Return the (x, y) coordinate for the center point of the cell that contains the specified text.  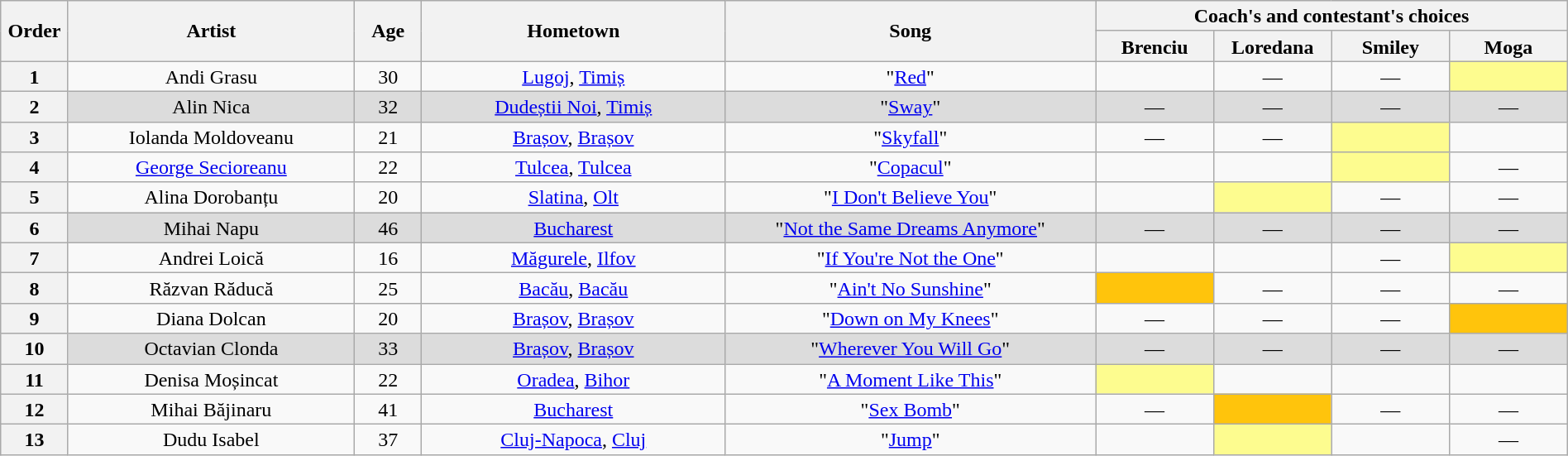
8 (35, 288)
"A Moment Like This" (911, 379)
"Skyfall" (911, 137)
Brenciu (1154, 46)
"If You're Not the One" (911, 258)
37 (389, 440)
"Down on My Knees" (911, 318)
"Copacul" (911, 167)
7 (35, 258)
Andi Grasu (211, 76)
"Ain't No Sunshine" (911, 288)
Denisa Moșincat (211, 379)
Artist (211, 31)
Slatina, Olt (574, 197)
5 (35, 197)
Bacău, Bacău (574, 288)
Oradea, Bihor (574, 379)
4 (35, 167)
41 (389, 409)
30 (389, 76)
Octavian Clonda (211, 349)
Mihai Băjinaru (211, 409)
32 (389, 106)
Age (389, 31)
Dudu Isabel (211, 440)
"Not the Same Dreams Anymore" (911, 228)
21 (389, 137)
"Wherever You Will Go" (911, 349)
"Jump" (911, 440)
1 (35, 76)
33 (389, 349)
46 (389, 228)
Răzvan Răducă (211, 288)
Măgurele, Ilfov (574, 258)
Hometown (574, 31)
11 (35, 379)
10 (35, 349)
Andrei Loică (211, 258)
Tulcea, Tulcea (574, 167)
"Sex Bomb" (911, 409)
3 (35, 137)
2 (35, 106)
"I Don't Believe You" (911, 197)
Cluj-Napoca, Cluj (574, 440)
12 (35, 409)
Lugoj, Timiș (574, 76)
Alina Dorobanțu (211, 197)
"Sway" (911, 106)
25 (389, 288)
Dudeștii Noi, Timiș (574, 106)
Mihai Napu (211, 228)
16 (389, 258)
Order (35, 31)
"Red" (911, 76)
6 (35, 228)
Alin Nica (211, 106)
9 (35, 318)
Smiley (1391, 46)
Moga (1508, 46)
Iolanda Moldoveanu (211, 137)
Coach's and contestant's choices (1331, 17)
Song (911, 31)
George Secioreanu (211, 167)
Diana Dolcan (211, 318)
Loredana (1272, 46)
13 (35, 440)
